Return (x, y) of the center of cell containing provided text 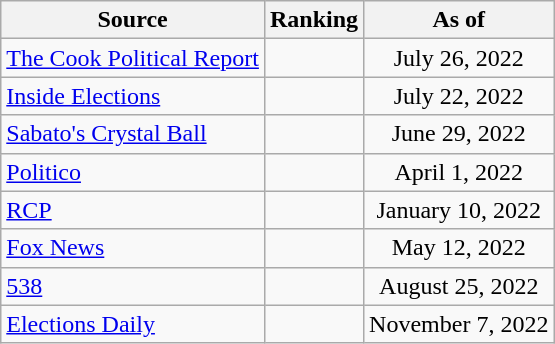
Fox News (133, 248)
Inside Elections (133, 96)
November 7, 2022 (459, 324)
Source (133, 20)
As of (459, 20)
Elections Daily (133, 324)
538 (133, 286)
June 29, 2022 (459, 134)
July 22, 2022 (459, 96)
Sabato's Crystal Ball (133, 134)
RCP (133, 210)
May 12, 2022 (459, 248)
January 10, 2022 (459, 210)
The Cook Political Report (133, 58)
Ranking (314, 20)
Politico (133, 172)
July 26, 2022 (459, 58)
August 25, 2022 (459, 286)
April 1, 2022 (459, 172)
